Return (x, y) of the center of cell containing provided text 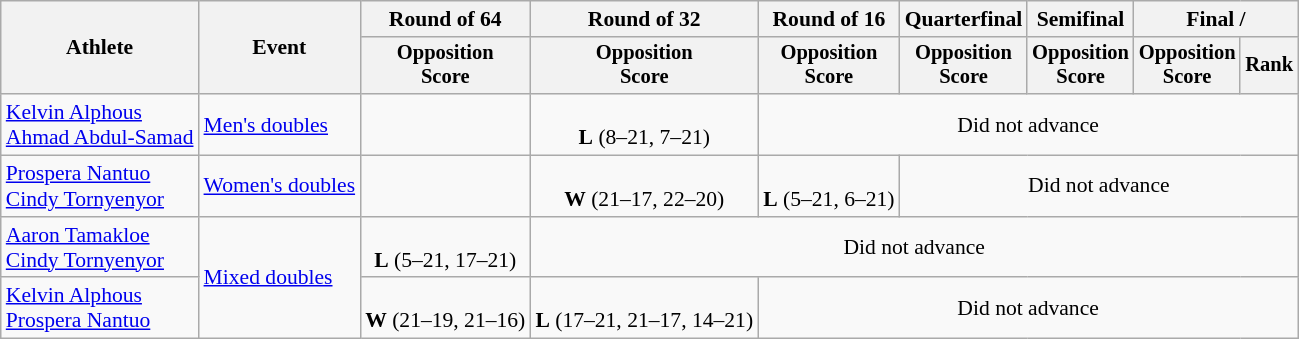
Mixed doubles (280, 278)
Round of 64 (445, 19)
Aaron TamakloeCindy Tornyenyor (100, 248)
Rank (1269, 66)
Quarterfinal (964, 19)
Kelvin AlphousProspera Nantuo (100, 308)
Prospera NantuoCindy Tornyenyor (100, 186)
L (5–21, 6–21) (828, 186)
Round of 16 (828, 19)
Event (280, 48)
L (5–21, 17–21) (445, 248)
Round of 32 (644, 19)
Men's doubles (280, 124)
Final / (1216, 19)
L (8–21, 7–21) (644, 124)
W (21–17, 22–20) (644, 186)
Kelvin AlphousAhmad Abdul-Samad (100, 124)
Women's doubles (280, 186)
Athlete (100, 48)
Semifinal (1080, 19)
L (17–21, 21–17, 14–21) (644, 308)
W (21–19, 21–16) (445, 308)
